Return (X, Y) of the center of cell containing provided text 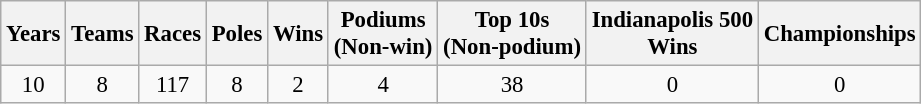
4 (382, 85)
Podiums(Non-win) (382, 34)
Wins (298, 34)
Indianapolis 500Wins (672, 34)
10 (34, 85)
38 (512, 85)
Championships (840, 34)
Years (34, 34)
Poles (236, 34)
117 (173, 85)
Teams (102, 34)
2 (298, 85)
Top 10s(Non-podium) (512, 34)
Races (173, 34)
